Search for the cell housing the specified text and yield its (x, y) center coordinate. 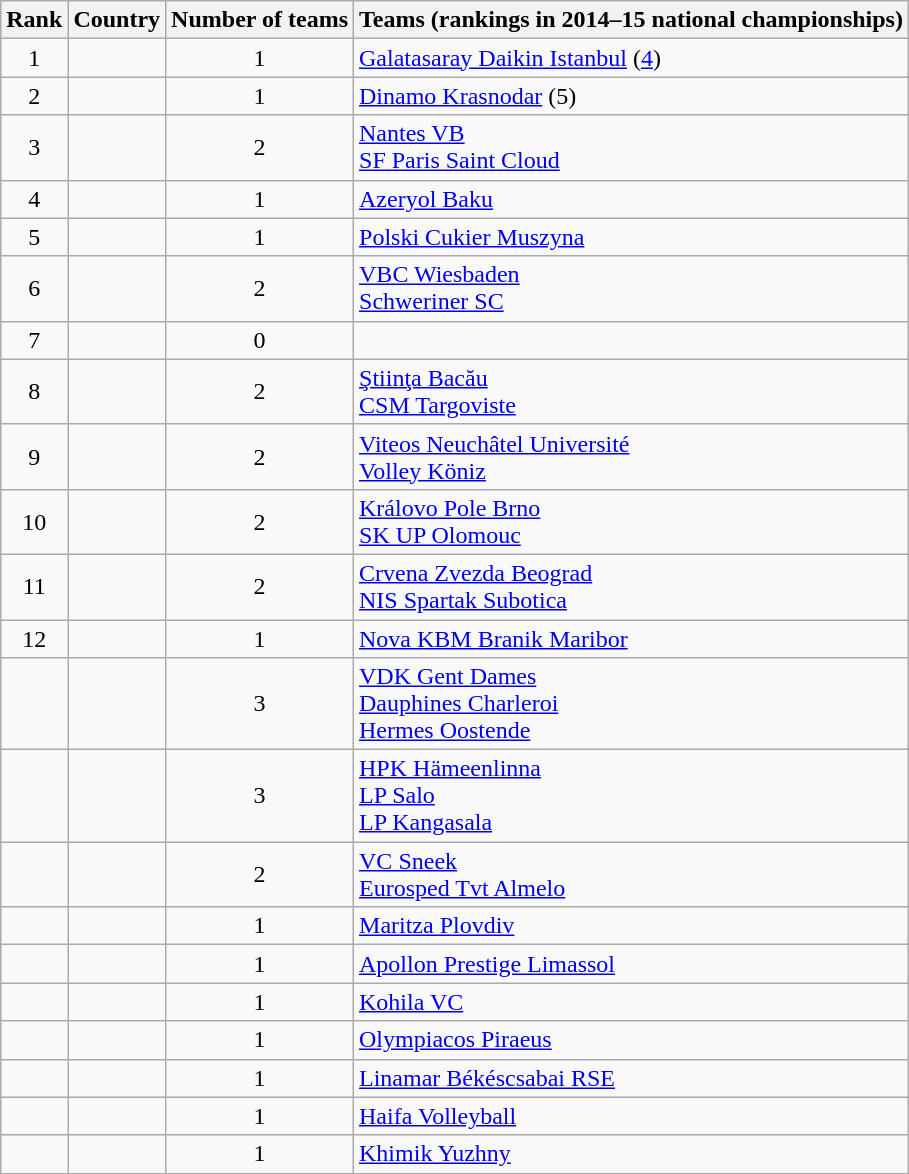
Teams (rankings in 2014–15 national championships) (632, 20)
Crvena Zvezda Beograd NIS Spartak Subotica (632, 586)
Country (117, 20)
Dinamo Krasnodar (5) (632, 96)
VC Sneek Eurosped Tvt Almelo (632, 874)
Viteos Neuchâtel Université Volley Köniz (632, 456)
Galatasaray Daikin Istanbul (4) (632, 58)
VDK Gent Dames Dauphines Charleroi Hermes Oostende (632, 704)
0 (260, 340)
Olympiacos Piraeus (632, 1040)
Rank (34, 20)
Ştiinţa Bacău CSM Targoviste (632, 392)
Linamar Békéscsabai RSE (632, 1078)
6 (34, 288)
Apollon Prestige Limassol (632, 964)
7 (34, 340)
12 (34, 639)
Nantes VB SF Paris Saint Cloud (632, 148)
Haifa Volleyball (632, 1116)
Khimik Yuzhny (632, 1154)
9 (34, 456)
Maritza Plovdiv (632, 926)
10 (34, 522)
Azeryol Baku (632, 199)
Number of teams (260, 20)
VBC Wiesbaden Schweriner SC (632, 288)
8 (34, 392)
11 (34, 586)
4 (34, 199)
HPK Hämeenlinna LP Salo LP Kangasala (632, 796)
Kohila VC (632, 1002)
Polski Cukier Muszyna (632, 237)
Královo Pole Brno SK UP Olomouc (632, 522)
Nova KBM Branik Maribor (632, 639)
5 (34, 237)
